Return [X, Y] of the center of cell containing provided text 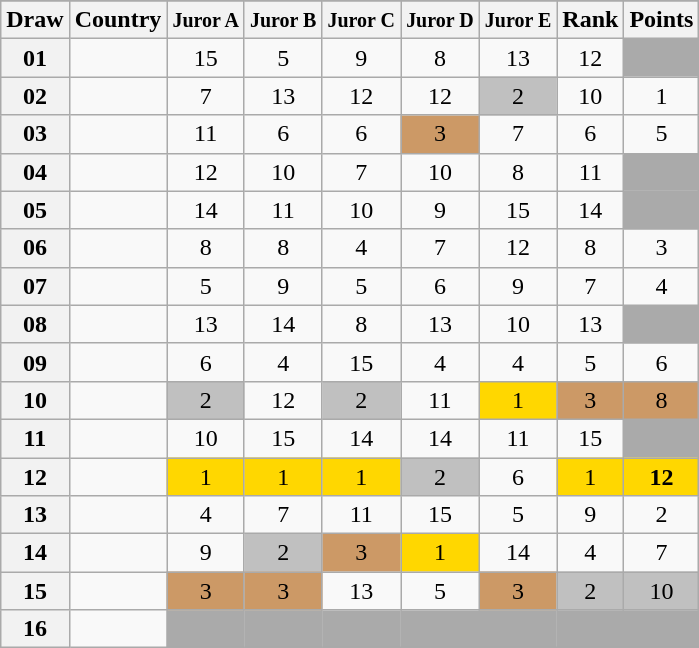
Juror E [518, 20]
01 [35, 58]
16 [35, 629]
Rank [590, 20]
07 [35, 286]
Juror D [440, 20]
Points [662, 20]
Juror B [283, 20]
04 [35, 172]
05 [35, 210]
08 [35, 324]
06 [35, 248]
09 [35, 362]
Draw [35, 20]
03 [35, 134]
02 [35, 96]
Country [118, 20]
Juror A [206, 20]
Juror C [362, 20]
